Search for the cell housing the specified text and yield its (x, y) center coordinate. 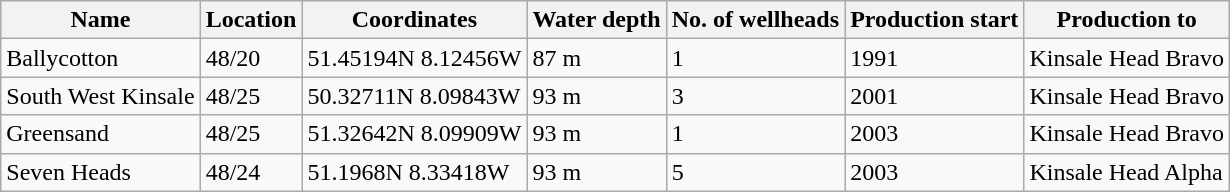
Kinsale Head Alpha (1127, 172)
Ballycotton (100, 58)
48/24 (251, 172)
5 (755, 172)
Location (251, 20)
87 m (596, 58)
50.32711N 8.09843W (414, 96)
51.32642N 8.09909W (414, 134)
51.1968N 8.33418W (414, 172)
1991 (934, 58)
Coordinates (414, 20)
Seven Heads (100, 172)
South West Kinsale (100, 96)
Name (100, 20)
No. of wellheads (755, 20)
Greensand (100, 134)
48/20 (251, 58)
51.45194N 8.12456W (414, 58)
2001 (934, 96)
Production start (934, 20)
3 (755, 96)
Production to (1127, 20)
Water depth (596, 20)
